Find where the given text appears and provide that cell's center as (x, y) coordinate. 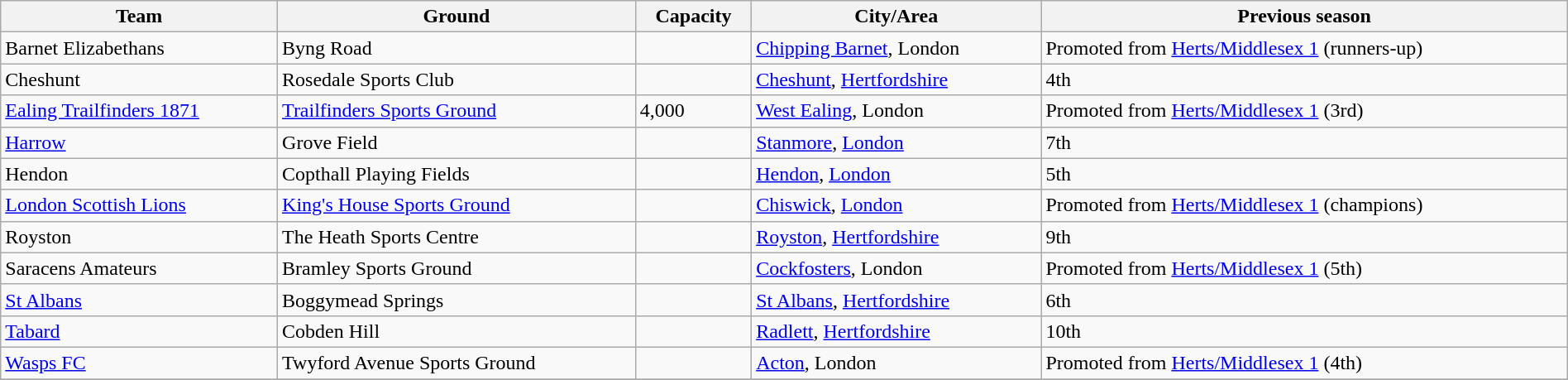
7th (1304, 142)
Promoted from Herts/Middlesex 1 (4th) (1304, 363)
St Albans, Hertfordshire (896, 300)
10th (1304, 331)
4,000 (693, 111)
Tabard (139, 331)
The Heath Sports Centre (457, 237)
Copthall Playing Fields (457, 174)
Acton, London (896, 363)
Ealing Trailfinders 1871 (139, 111)
Byng Road (457, 48)
Promoted from Herts/Middlesex 1 (runners-up) (1304, 48)
King's House Sports Ground (457, 205)
Previous season (1304, 17)
Promoted from Herts/Middlesex 1 (champions) (1304, 205)
London Scottish Lions (139, 205)
Ground (457, 17)
9th (1304, 237)
Cobden Hill (457, 331)
Saracens Amateurs (139, 268)
Barnet Elizabethans (139, 48)
Promoted from Herts/Middlesex 1 (3rd) (1304, 111)
St Albans (139, 300)
Rosedale Sports Club (457, 79)
Bramley Sports Ground (457, 268)
Capacity (693, 17)
Radlett, Hertfordshire (896, 331)
Promoted from Herts/Middlesex 1 (5th) (1304, 268)
Chiswick, London (896, 205)
Hendon, London (896, 174)
5th (1304, 174)
6th (1304, 300)
Wasps FC (139, 363)
4th (1304, 79)
Hendon (139, 174)
Twyford Avenue Sports Ground (457, 363)
Trailfinders Sports Ground (457, 111)
Boggymead Springs (457, 300)
Grove Field (457, 142)
West Ealing, London (896, 111)
Team (139, 17)
Harrow (139, 142)
Cockfosters, London (896, 268)
City/Area (896, 17)
Chipping Barnet, London (896, 48)
Royston, Hertfordshire (896, 237)
Cheshunt (139, 79)
Royston (139, 237)
Cheshunt, Hertfordshire (896, 79)
Stanmore, London (896, 142)
